Detect which cell encompasses the target text, then output its [X, Y] center coordinate. 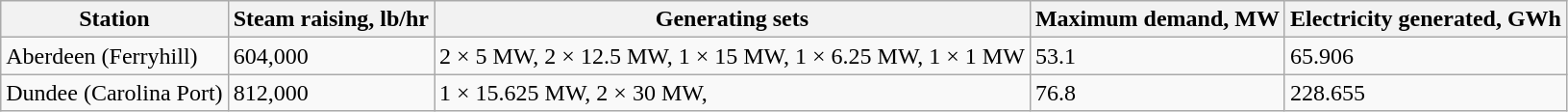
Generating sets [733, 19]
1 × 15.625 MW, 2 × 30 MW, [733, 93]
228.655 [1425, 93]
Steam raising, lb/hr [331, 19]
Aberdeen (Ferryhill) [114, 56]
65.906 [1425, 56]
53.1 [1157, 56]
Maximum demand, MW [1157, 19]
812,000 [331, 93]
604,000 [331, 56]
Electricity generated, GWh [1425, 19]
76.8 [1157, 93]
2 × 5 MW, 2 × 12.5 MW, 1 × 15 MW, 1 × 6.25 MW, 1 × 1 MW [733, 56]
Station [114, 19]
Dundee (Carolina Port) [114, 93]
